For the text-containing cell, return its midpoint in (X, Y) coordinate format. 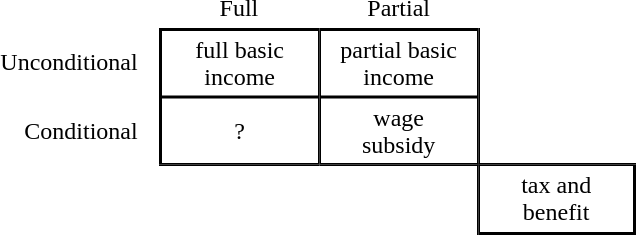
wagesubsidy (398, 131)
tax andbenefit (557, 200)
? (239, 131)
full basicincome (239, 62)
partial basicincome (398, 62)
